Provide the [X, Y] coordinate of the cell's center where the given text is located.  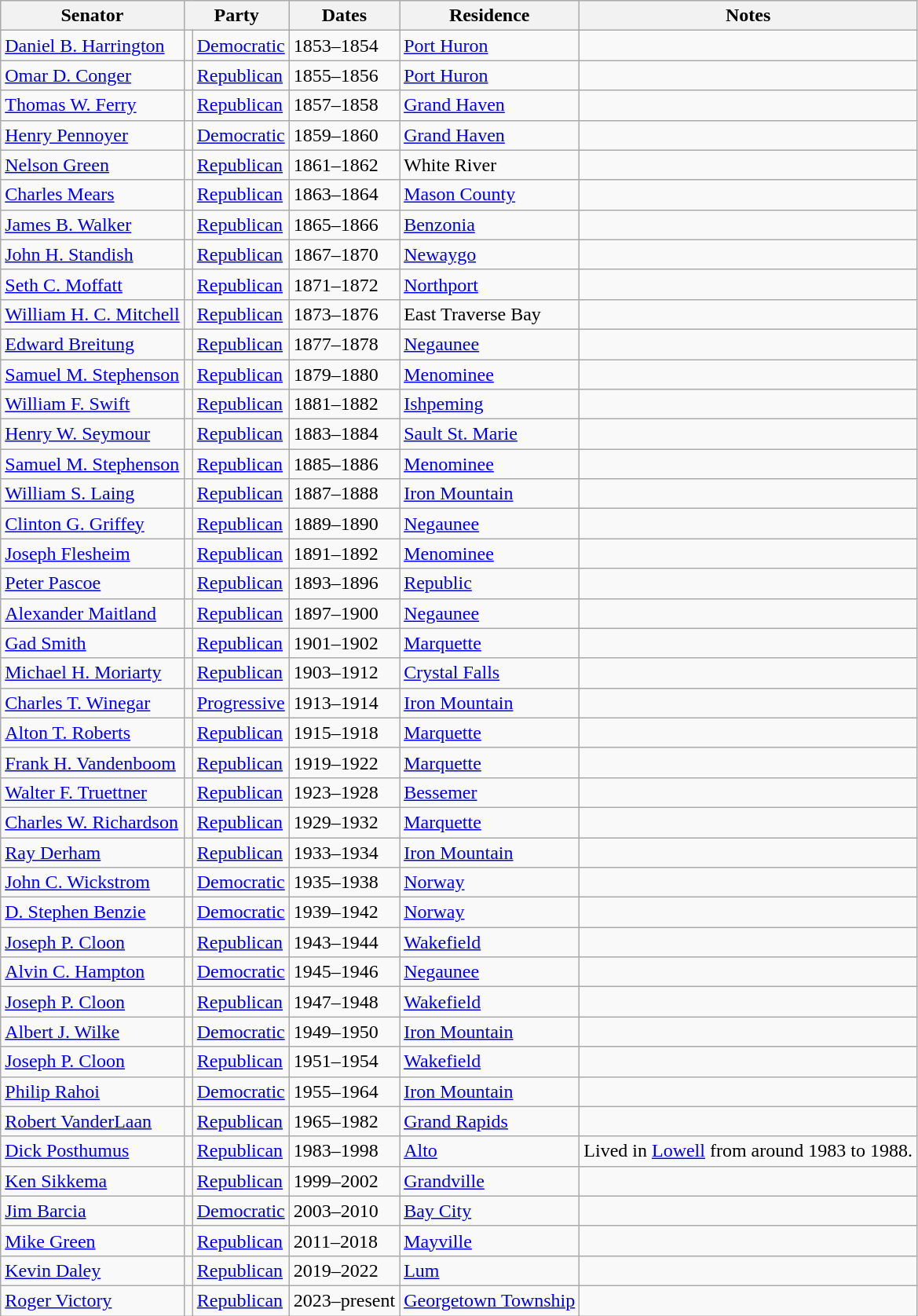
2023–present [344, 1300]
Sault St. Marie [490, 434]
1855–1856 [344, 75]
White River [490, 165]
Lum [490, 1270]
Edward Breitung [93, 344]
1913–1914 [344, 703]
Gad Smith [93, 643]
1863–1864 [344, 195]
Charles W. Richardson [93, 822]
1915–1918 [344, 733]
1873–1876 [344, 314]
Peter Pascoe [93, 583]
Albert J. Wilke [93, 1032]
Daniel B. Harrington [93, 46]
1871–1872 [344, 284]
Alexander Maitland [93, 613]
1949–1950 [344, 1032]
Joseph Flesheim [93, 554]
2011–2018 [344, 1241]
1943–1944 [344, 942]
Progressive [240, 703]
1885–1886 [344, 464]
Henry Pennoyer [93, 135]
Senator [93, 16]
Charles T. Winegar [93, 703]
1853–1854 [344, 46]
1859–1860 [344, 135]
William H. C. Mitchell [93, 314]
Newaygo [490, 254]
D. Stephen Benzie [93, 912]
Frank H. Vandenboom [93, 762]
1923–1928 [344, 792]
Lived in Lowell from around 1983 to 1988. [748, 1151]
Ray Derham [93, 852]
Thomas W. Ferry [93, 105]
Crystal Falls [490, 673]
1901–1902 [344, 643]
Residence [490, 16]
1965–1982 [344, 1121]
Mason County [490, 195]
Ishpeming [490, 404]
John H. Standish [93, 254]
1933–1934 [344, 852]
East Traverse Bay [490, 314]
1857–1858 [344, 105]
Grand Rapids [490, 1121]
Seth C. Moffatt [93, 284]
Philip Rahoi [93, 1091]
1945–1946 [344, 972]
Walter F. Truettner [93, 792]
2003–2010 [344, 1211]
2019–2022 [344, 1270]
Omar D. Conger [93, 75]
1889–1890 [344, 524]
Alvin C. Hampton [93, 972]
1879–1880 [344, 375]
1883–1884 [344, 434]
1903–1912 [344, 673]
1935–1938 [344, 883]
Bay City [490, 1211]
1929–1932 [344, 822]
Robert VanderLaan [93, 1121]
Michael H. Moriarty [93, 673]
Party [236, 16]
Georgetown Township [490, 1300]
1861–1862 [344, 165]
William F. Swift [93, 404]
John C. Wickstrom [93, 883]
1897–1900 [344, 613]
1983–1998 [344, 1151]
1955–1964 [344, 1091]
Kevin Daley [93, 1270]
Alton T. Roberts [93, 733]
Mayville [490, 1241]
1999–2002 [344, 1181]
1881–1882 [344, 404]
Republic [490, 583]
Charles Mears [93, 195]
Clinton G. Griffey [93, 524]
1947–1948 [344, 1002]
1891–1892 [344, 554]
Ken Sikkema [93, 1181]
1865–1866 [344, 225]
Nelson Green [93, 165]
Grandville [490, 1181]
Benzonia [490, 225]
1951–1954 [344, 1062]
Mike Green [93, 1241]
1887–1888 [344, 494]
Notes [748, 16]
1919–1922 [344, 762]
Alto [490, 1151]
1893–1896 [344, 583]
1939–1942 [344, 912]
1867–1870 [344, 254]
Dick Posthumus [93, 1151]
Roger Victory [93, 1300]
Bessemer [490, 792]
Jim Barcia [93, 1211]
Dates [344, 16]
William S. Laing [93, 494]
1877–1878 [344, 344]
Henry W. Seymour [93, 434]
James B. Walker [93, 225]
Northport [490, 284]
